From the cell containing the given text, extract its center point as [X, Y] coordinate. 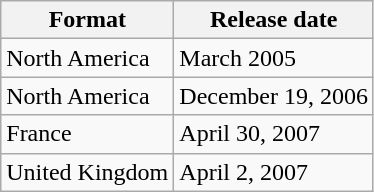
United Kingdom [88, 172]
April 2, 2007 [274, 172]
March 2005 [274, 58]
Release date [274, 20]
France [88, 134]
December 19, 2006 [274, 96]
Format [88, 20]
April 30, 2007 [274, 134]
